Determine the (x, y) coordinate at the center of the cell enclosing the given text.  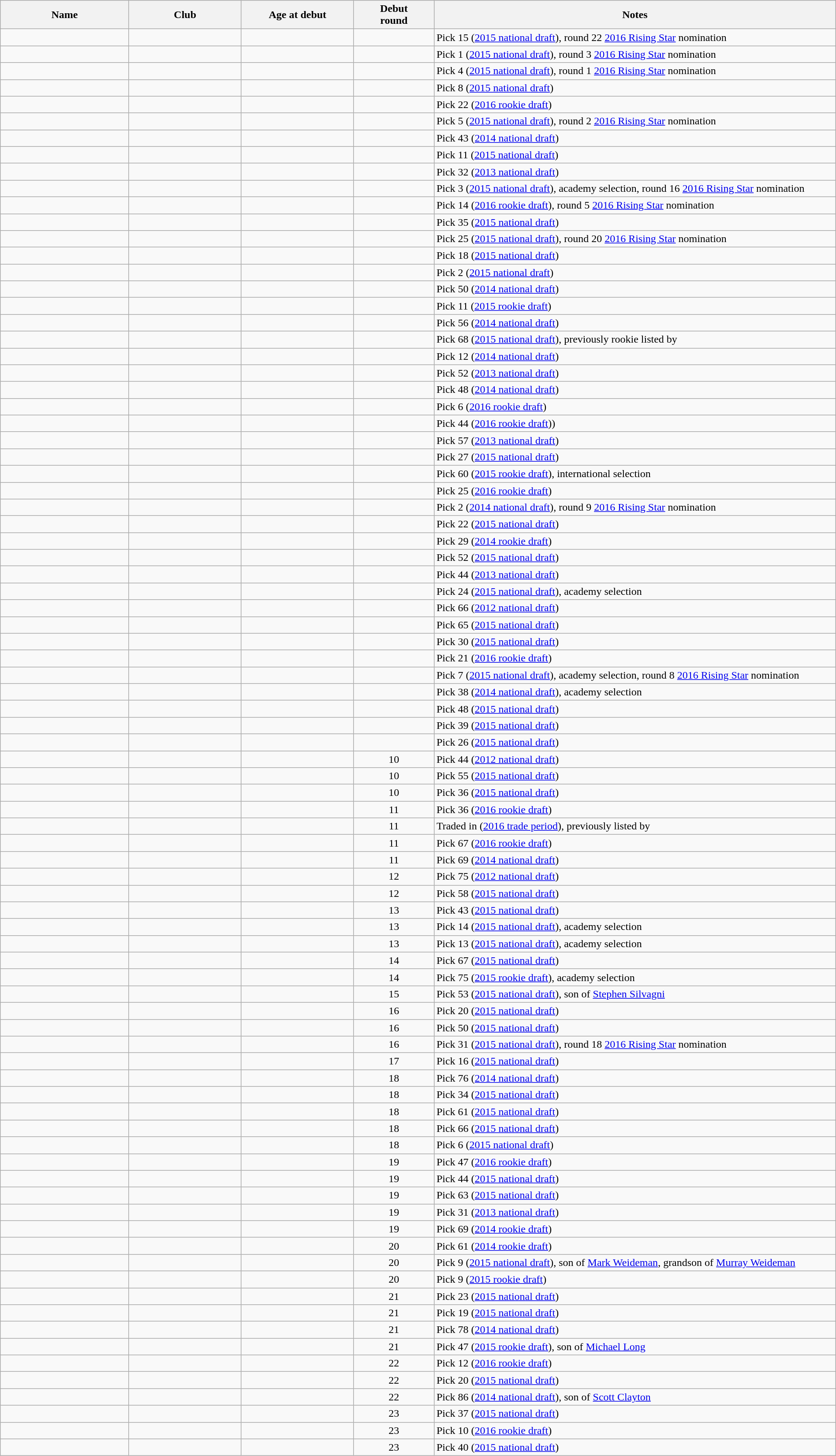
Pick 57 (2013 national draft) (635, 440)
Traded in (2016 trade period), previously listed by (635, 826)
Debutround (394, 15)
Pick 8 (2015 national draft) (635, 88)
Pick 13 (2015 national draft), academy selection (635, 944)
Pick 9 (2015 rookie draft) (635, 1279)
Pick 58 (2015 national draft) (635, 893)
Pick 10 (2016 rookie draft) (635, 1430)
Pick 68 (2015 national draft), previously rookie listed by (635, 340)
Pick 16 (2015 national draft) (635, 1061)
Pick 3 (2015 national draft), academy selection, round 16 2016 Rising Star nomination (635, 188)
Pick 15 (2015 national draft), round 22 2016 Rising Star nomination (635, 37)
Pick 1 (2015 national draft), round 3 2016 Rising Star nomination (635, 54)
Pick 61 (2014 rookie draft) (635, 1246)
Pick 23 (2015 national draft) (635, 1296)
Pick 39 (2015 national draft) (635, 725)
Pick 66 (2012 national draft) (635, 608)
Pick 19 (2015 national draft) (635, 1313)
Pick 44 (2013 national draft) (635, 575)
Pick 31 (2015 national draft), round 18 2016 Rising Star nomination (635, 1045)
Pick 22 (2015 national draft) (635, 524)
Pick 75 (2015 rookie draft), academy selection (635, 977)
Notes (635, 15)
Name (64, 15)
Pick 12 (2014 national draft) (635, 356)
Pick 44 (2015 national draft) (635, 1179)
Pick 30 (2015 national draft) (635, 642)
Pick 75 (2012 national draft) (635, 877)
Pick 21 (2016 rookie draft) (635, 658)
Pick 63 (2015 national draft) (635, 1195)
Pick 32 (2013 national draft) (635, 172)
17 (394, 1061)
Pick 60 (2015 rookie draft), international selection (635, 474)
Pick 66 (2015 national draft) (635, 1128)
Pick 14 (2016 rookie draft), round 5 2016 Rising Star nomination (635, 205)
Pick 7 (2015 national draft), academy selection, round 8 2016 Rising Star nomination (635, 675)
Pick 56 (2014 national draft) (635, 323)
Pick 22 (2016 rookie draft) (635, 105)
Pick 78 (2014 national draft) (635, 1330)
Pick 69 (2014 rookie draft) (635, 1229)
Pick 44 (2016 rookie draft)) (635, 423)
Pick 9 (2015 national draft), son of Mark Weideman, grandson of Murray Weideman (635, 1262)
Pick 26 (2015 national draft) (635, 742)
Pick 6 (2015 national draft) (635, 1145)
Pick 47 (2015 rookie draft), son of Michael Long (635, 1347)
Pick 11 (2015 national draft) (635, 155)
Pick 43 (2015 national draft) (635, 910)
Pick 44 (2012 national draft) (635, 759)
Pick 50 (2014 national draft) (635, 289)
Pick 31 (2013 national draft) (635, 1212)
Pick 2 (2014 national draft), round 9 2016 Rising Star nomination (635, 508)
15 (394, 994)
Pick 53 (2015 national draft), son of Stephen Silvagni (635, 994)
Pick 27 (2015 national draft) (635, 457)
Pick 55 (2015 national draft) (635, 776)
Pick 29 (2014 rookie draft) (635, 541)
Pick 12 (2016 rookie draft) (635, 1363)
Pick 76 (2014 national draft) (635, 1078)
Pick 35 (2015 national draft) (635, 222)
Pick 67 (2016 rookie draft) (635, 843)
Pick 52 (2015 national draft) (635, 558)
Pick 6 (2016 rookie draft) (635, 407)
Pick 86 (2014 national draft), son of Scott Clayton (635, 1397)
Pick 52 (2013 national draft) (635, 373)
Age at debut (297, 15)
Pick 36 (2016 rookie draft) (635, 810)
Pick 43 (2014 national draft) (635, 138)
Club (185, 15)
Pick 25 (2015 national draft), round 20 2016 Rising Star nomination (635, 239)
Pick 67 (2015 national draft) (635, 960)
Pick 25 (2016 rookie draft) (635, 491)
Pick 50 (2015 national draft) (635, 1028)
Pick 34 (2015 national draft) (635, 1095)
Pick 24 (2015 national draft), academy selection (635, 591)
Pick 61 (2015 national draft) (635, 1112)
Pick 36 (2015 national draft) (635, 793)
Pick 37 (2015 national draft) (635, 1414)
Pick 18 (2015 national draft) (635, 256)
Pick 2 (2015 national draft) (635, 273)
Pick 14 (2015 national draft), academy selection (635, 927)
Pick 38 (2014 national draft), academy selection (635, 692)
Pick 69 (2014 national draft) (635, 860)
Pick 4 (2015 national draft), round 1 2016 Rising Star nomination (635, 71)
Pick 11 (2015 rookie draft) (635, 306)
Pick 47 (2016 rookie draft) (635, 1162)
Pick 65 (2015 national draft) (635, 625)
Pick 5 (2015 national draft), round 2 2016 Rising Star nomination (635, 121)
Pick 48 (2015 national draft) (635, 709)
Pick 48 (2014 national draft) (635, 390)
Pick 40 (2015 national draft) (635, 1447)
